Scan for the cell matching the given text and deliver its [X, Y] coordinate at center. 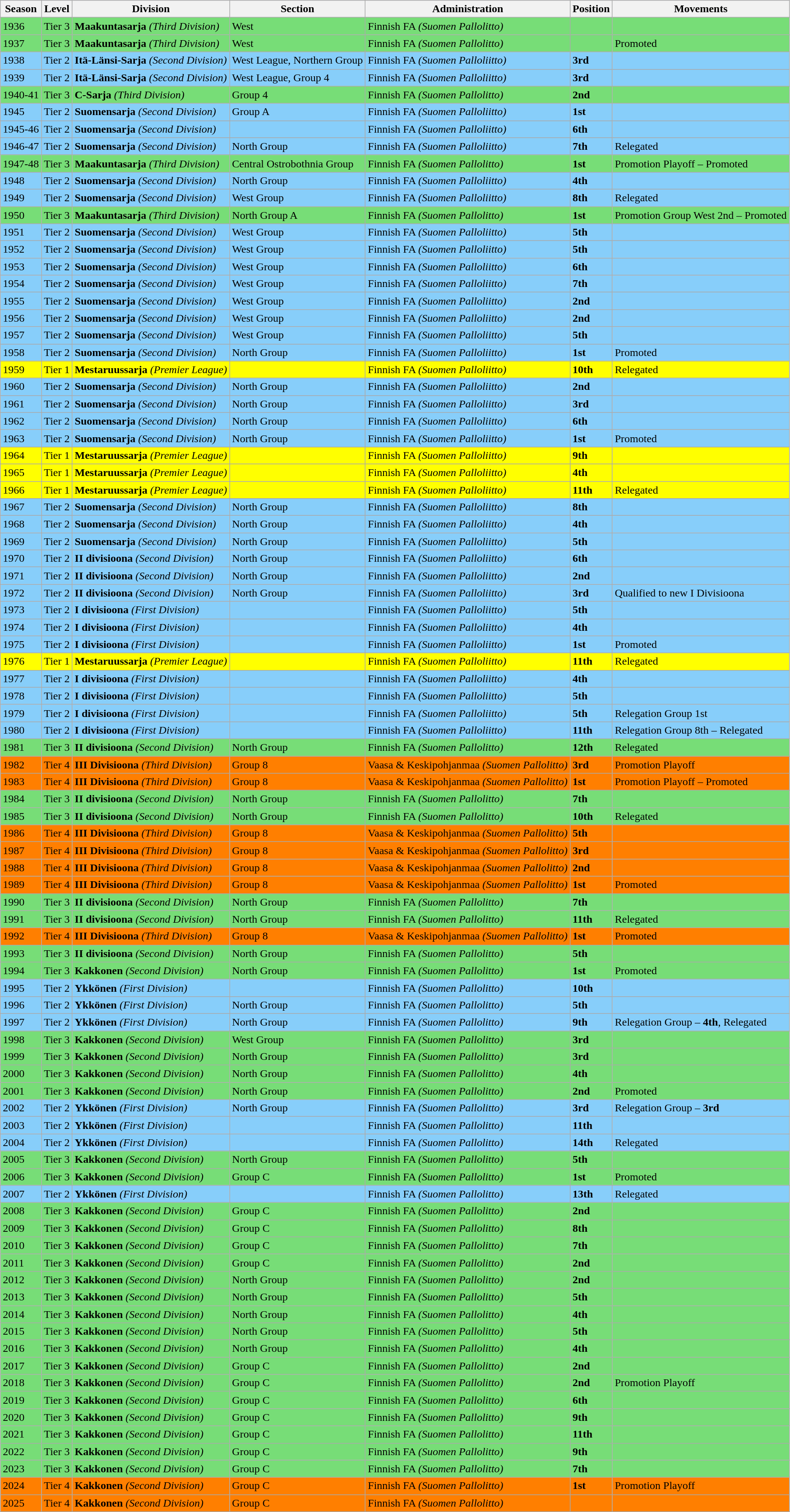
2014 [21, 1314]
1947-48 [21, 163]
1937 [21, 43]
2007 [21, 1194]
2020 [21, 1417]
1964 [21, 455]
Relegation Group 1st [701, 713]
12th [591, 747]
1991 [21, 919]
1962 [21, 421]
1973 [21, 610]
1990 [21, 902]
Movements [701, 9]
1972 [21, 593]
1952 [21, 250]
1993 [21, 953]
1983 [21, 782]
Level [57, 9]
Relegation Group 8th – Relegated [701, 730]
2005 [21, 1160]
1939 [21, 78]
Central Ostrobothnia Group [298, 163]
1976 [21, 661]
Qualified to new I Divisioona [701, 593]
2012 [21, 1280]
1986 [21, 833]
1987 [21, 851]
West League, Group 4 [298, 78]
1979 [21, 713]
1936 [21, 26]
2010 [21, 1245]
2009 [21, 1228]
1968 [21, 524]
Group 4 [298, 95]
Relegation Group – 4th, Relegated [701, 1022]
2000 [21, 1074]
1970 [21, 559]
1985 [21, 816]
1938 [21, 60]
C-Sarja (Third Division) [151, 95]
2025 [21, 1503]
2001 [21, 1091]
1948 [21, 180]
1960 [21, 387]
1950 [21, 215]
2024 [21, 1486]
1949 [21, 198]
1982 [21, 765]
1981 [21, 747]
1977 [21, 679]
1946-47 [21, 146]
14th [591, 1142]
13th [591, 1194]
Administration [468, 9]
1988 [21, 868]
West League, Northern Group [298, 60]
1965 [21, 472]
2018 [21, 1383]
Relegation Group – 3rd [701, 1108]
2022 [21, 1452]
1971 [21, 576]
2003 [21, 1125]
2004 [21, 1142]
1940-41 [21, 95]
Position [591, 9]
1967 [21, 507]
2002 [21, 1108]
1974 [21, 627]
2011 [21, 1262]
2008 [21, 1211]
1999 [21, 1057]
Section [298, 9]
1980 [21, 730]
2021 [21, 1434]
2015 [21, 1332]
1959 [21, 370]
1963 [21, 438]
Season [21, 9]
1975 [21, 644]
2006 [21, 1177]
1984 [21, 799]
Group A [298, 112]
1954 [21, 284]
1957 [21, 335]
1978 [21, 696]
1996 [21, 1005]
1953 [21, 267]
1961 [21, 404]
2019 [21, 1400]
1945 [21, 112]
1998 [21, 1039]
North Group A [298, 215]
1956 [21, 318]
1989 [21, 885]
2023 [21, 1469]
2017 [21, 1366]
1995 [21, 988]
1969 [21, 541]
Division [151, 9]
1955 [21, 301]
1994 [21, 971]
1958 [21, 352]
1997 [21, 1022]
Promotion Group West 2nd – Promoted [701, 215]
2013 [21, 1297]
1945-46 [21, 129]
1992 [21, 936]
1966 [21, 490]
1951 [21, 232]
2016 [21, 1349]
